Provide the (x, y) coordinate of the cell's center where the given text is located.  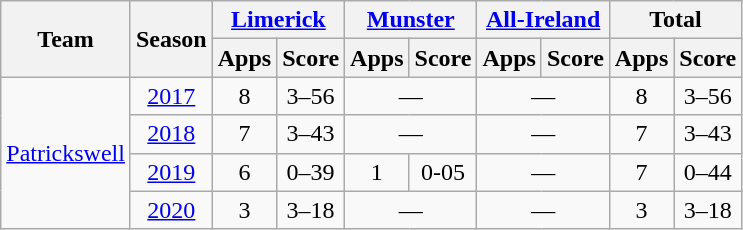
0–44 (708, 172)
Total (675, 20)
0–39 (311, 172)
Limerick (278, 20)
1 (377, 172)
2019 (171, 172)
Munster (411, 20)
Season (171, 39)
2018 (171, 134)
Team (66, 39)
2017 (171, 96)
0-05 (443, 172)
Patrickswell (66, 153)
All-Ireland (543, 20)
6 (244, 172)
2020 (171, 210)
